Locate the cell with the specified text and output its [X, Y] center coordinate. 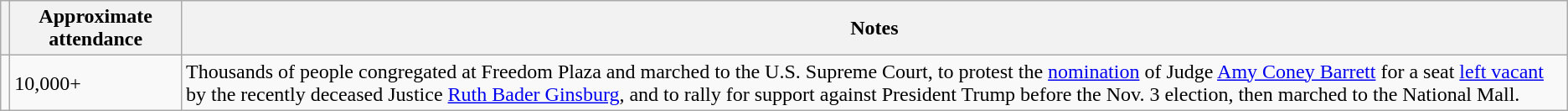
10,000+ [95, 82]
Notes [874, 29]
Approximate attendance [95, 29]
